Locate the cell with the specified text and output its (X, Y) center coordinate. 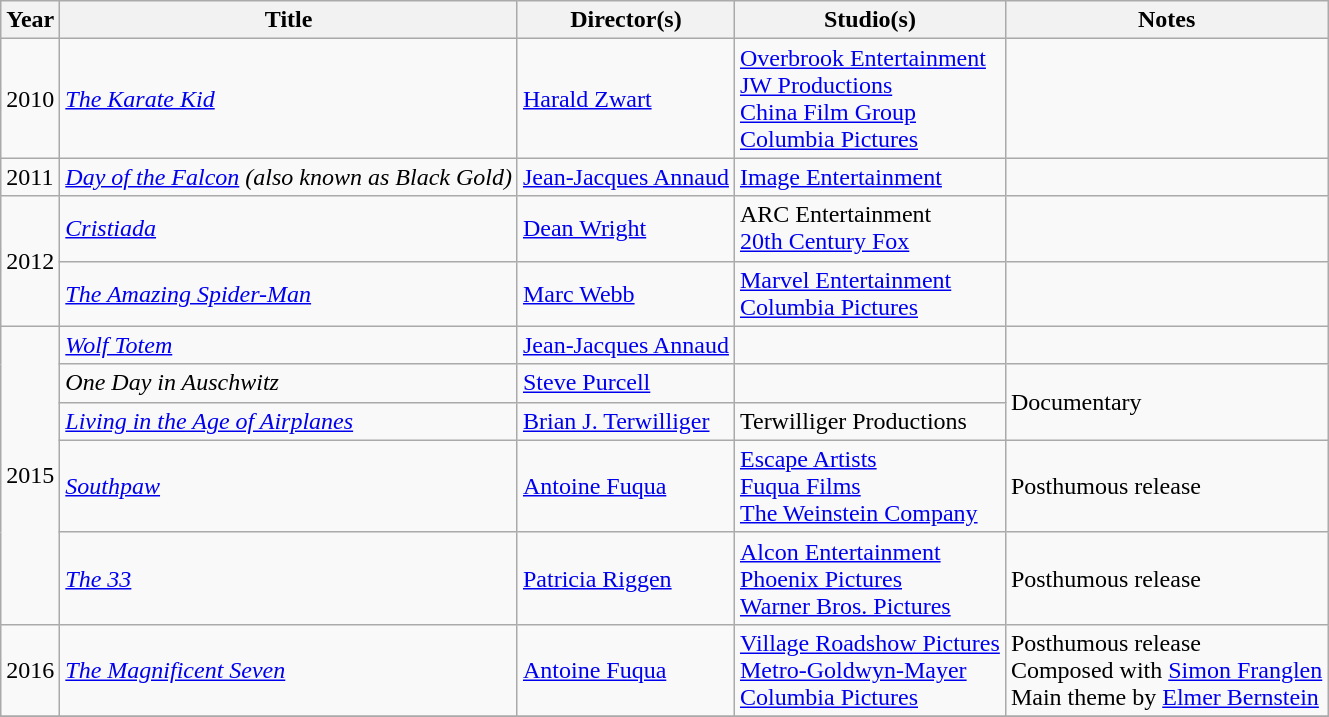
Terwilliger Productions (870, 421)
Documentary (1166, 402)
Brian J. Terwilliger (626, 421)
Marvel EntertainmentColumbia Pictures (870, 294)
Director(s) (626, 20)
Living in the Age of Airplanes (289, 421)
Cristiada (289, 228)
Dean Wright (626, 228)
Patricia Riggen (626, 578)
Harald Zwart (626, 98)
Year (30, 20)
Title (289, 20)
Southpaw (289, 486)
2011 (30, 177)
Village Roadshow PicturesMetro-Goldwyn-MayerColumbia Pictures (870, 670)
2010 (30, 98)
2015 (30, 475)
2012 (30, 261)
Studio(s) (870, 20)
Wolf Totem (289, 345)
2016 (30, 670)
Overbrook EntertainmentJW ProductionsChina Film GroupColumbia Pictures (870, 98)
Marc Webb (626, 294)
The Amazing Spider-Man (289, 294)
ARC Entertainment20th Century Fox (870, 228)
Steve Purcell (626, 383)
Escape ArtistsFuqua FilmsThe Weinstein Company (870, 486)
The Magnificent Seven (289, 670)
The 33 (289, 578)
Image Entertainment (870, 177)
Posthumous releaseComposed with Simon FranglenMain theme by Elmer Bernstein (1166, 670)
The Karate Kid (289, 98)
Day of the Falcon (also known as Black Gold) (289, 177)
Notes (1166, 20)
One Day in Auschwitz (289, 383)
Alcon EntertainmentPhoenix PicturesWarner Bros. Pictures (870, 578)
